Find where the given text appears and provide that cell's center as (x, y) coordinate. 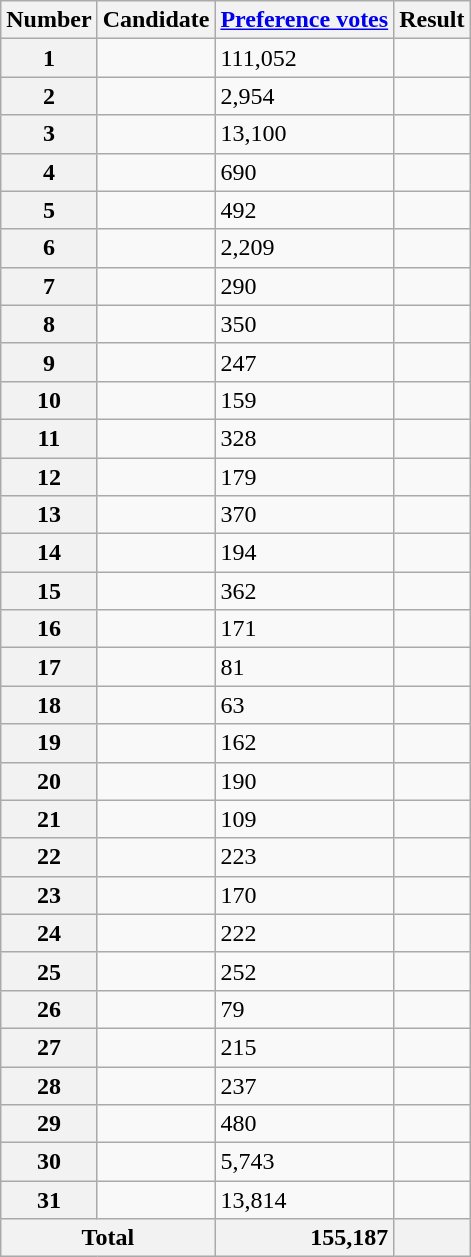
223 (304, 857)
109 (304, 819)
215 (304, 1047)
13 (49, 515)
2,209 (304, 248)
6 (49, 248)
79 (304, 1009)
159 (304, 400)
5,743 (304, 1162)
17 (49, 667)
690 (304, 172)
28 (49, 1085)
179 (304, 477)
9 (49, 362)
20 (49, 781)
Preference votes (304, 20)
Total (108, 1238)
Candidate (156, 20)
252 (304, 971)
Result (432, 20)
12 (49, 477)
27 (49, 1047)
23 (49, 895)
16 (49, 629)
81 (304, 667)
362 (304, 591)
30 (49, 1162)
10 (49, 400)
328 (304, 438)
8 (49, 324)
29 (49, 1124)
222 (304, 933)
13,100 (304, 134)
194 (304, 553)
18 (49, 705)
13,814 (304, 1200)
370 (304, 515)
190 (304, 781)
237 (304, 1085)
25 (49, 971)
170 (304, 895)
247 (304, 362)
3 (49, 134)
21 (49, 819)
171 (304, 629)
11 (49, 438)
492 (304, 210)
26 (49, 1009)
14 (49, 553)
155,187 (304, 1238)
22 (49, 857)
Number (49, 20)
24 (49, 933)
63 (304, 705)
350 (304, 324)
15 (49, 591)
19 (49, 743)
2,954 (304, 96)
290 (304, 286)
111,052 (304, 58)
5 (49, 210)
7 (49, 286)
2 (49, 96)
4 (49, 172)
480 (304, 1124)
1 (49, 58)
31 (49, 1200)
162 (304, 743)
